Find where the given text appears and provide that cell's center as (X, Y) coordinate. 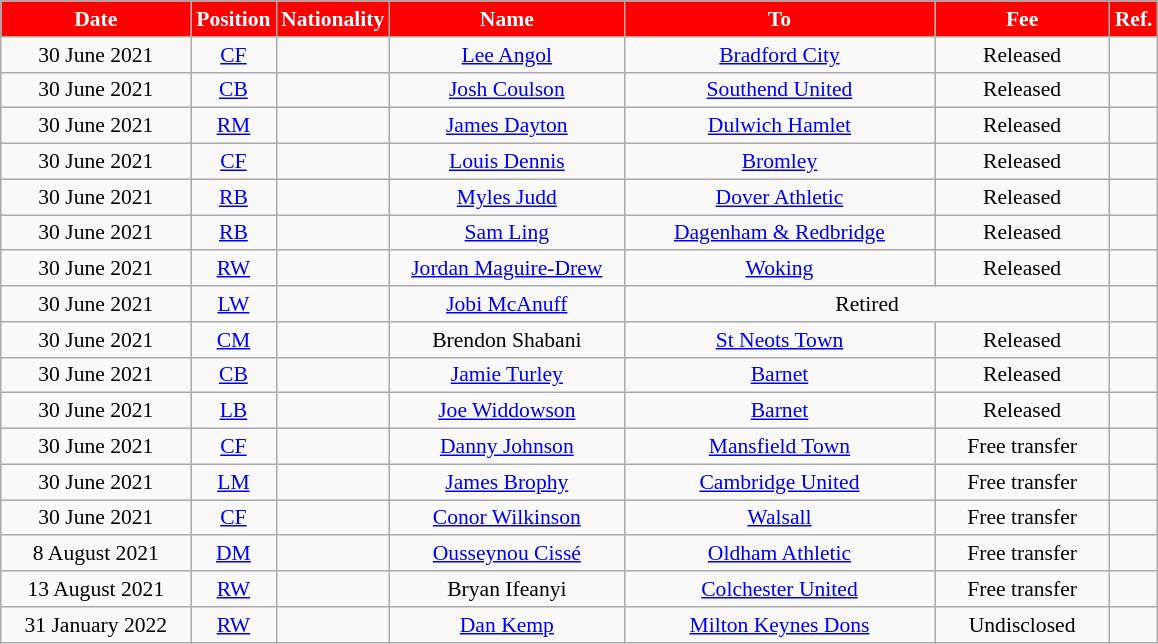
Lee Angol (506, 55)
Cambridge United (779, 482)
Nationality (332, 19)
Oldham Athletic (779, 554)
St Neots Town (779, 340)
Conor Wilkinson (506, 518)
Undisclosed (1022, 625)
James Dayton (506, 126)
Ref. (1134, 19)
Walsall (779, 518)
Myles Judd (506, 197)
LB (234, 411)
Name (506, 19)
James Brophy (506, 482)
Danny Johnson (506, 447)
8 August 2021 (96, 554)
Louis Dennis (506, 162)
Fee (1022, 19)
Bradford City (779, 55)
Dagenham & Redbridge (779, 233)
Jordan Maguire-Drew (506, 269)
Dover Athletic (779, 197)
CM (234, 340)
Bromley (779, 162)
Date (96, 19)
31 January 2022 (96, 625)
Milton Keynes Dons (779, 625)
Josh Coulson (506, 90)
To (779, 19)
Sam Ling (506, 233)
Woking (779, 269)
Dan Kemp (506, 625)
RM (234, 126)
Dulwich Hamlet (779, 126)
LW (234, 304)
Mansfield Town (779, 447)
Joe Widdowson (506, 411)
13 August 2021 (96, 589)
DM (234, 554)
Ousseynou Cissé (506, 554)
Colchester United (779, 589)
LM (234, 482)
Southend United (779, 90)
Position (234, 19)
Jamie Turley (506, 375)
Bryan Ifeanyi (506, 589)
Retired (866, 304)
Jobi McAnuff (506, 304)
Brendon Shabani (506, 340)
